Determine the [x, y] coordinate at the center of the cell enclosing the given text.  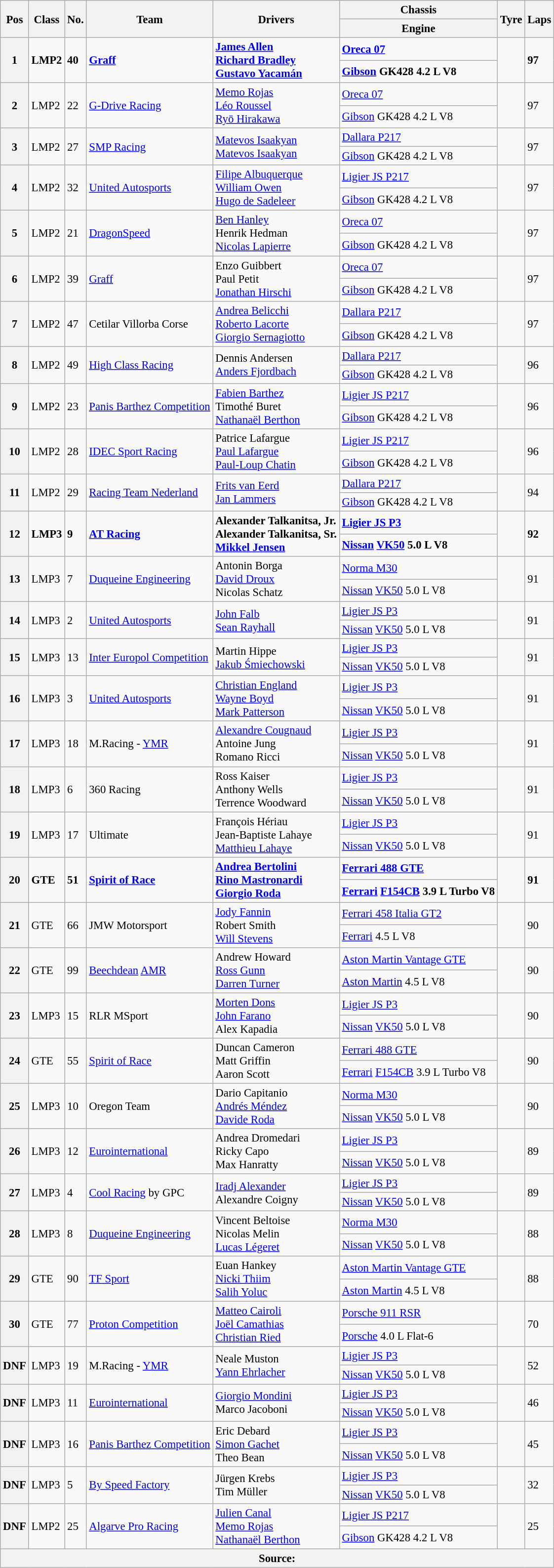
Oregon Team [150, 1106]
TF Sport [150, 1279]
Andrea Bertolini Rino Mastronardi Giorgio Roda [276, 880]
Enzo Guibbert Paul Petit Jonathan Hirschi [276, 279]
Matteo Cairoli Joël Camathias Christian Ried [276, 1324]
Engine [418, 29]
John Falb Sean Rayhall [276, 621]
Andrea Dromedari Ricky Capo Max Hanratty [276, 1151]
François Hériau Jean-Baptiste Lahaye Matthieu Lahaye [276, 835]
Euan Hankey Nicki Thiim Salih Yoluc [276, 1279]
Neale Muston Yann Ehrlacher [276, 1366]
51 [76, 880]
Ferrari 458 Italia GT2 [418, 914]
92 [539, 534]
1 [15, 60]
Andrew Howard Ross Gunn Darren Turner [276, 971]
Andrea Belicchi Roberto Lacorte Giorgio Sernagiotto [276, 324]
Patrice Lafargue Paul Lafargue Paul-Loup Chatin [276, 452]
Jody Fannin Robert Smith Will Stevens [276, 925]
JMW Motorsport [150, 925]
360 Racing [150, 789]
Ultimate [150, 835]
Source: [277, 1558]
No. [76, 19]
Team [150, 19]
Frits van Eerd Jan Lammers [276, 492]
39 [76, 279]
Giorgio Mondini Marco Jacoboni [276, 1402]
55 [76, 1061]
70 [539, 1324]
Filipe Albuquerque William Owen Hugo de Sadeleer [276, 188]
Alexandre Cougnaud Antoine Jung Romano Ricci [276, 744]
IDEC Sport Racing [150, 452]
46 [539, 1402]
94 [539, 492]
Martin Hippe Jakub Śmiechowski [276, 657]
20 [15, 880]
Eric Debard Simon Gachet Theo Bean [276, 1444]
Julien Canal Memo Rojas Nathanaël Berthon [276, 1526]
RLR MSport [150, 1016]
High Class Racing [150, 365]
Duncan Cameron Matt Griffin Aaron Scott [276, 1061]
24 [15, 1061]
26 [15, 1151]
Ross Kaiser Anthony Wells Terrence Woodward [276, 789]
Beechdean AMR [150, 971]
SMP Racing [150, 146]
Inter Europol Competition [150, 657]
40 [76, 60]
Tyre [512, 19]
Vincent Beltoise Nicolas Melin Lucas Légeret [276, 1234]
Alexander Talkanitsa, Jr. Alexander Talkanitsa, Sr. Mikkel Jensen [276, 534]
Memo Rojas Léo Roussel Ryō Hirakawa [276, 106]
77 [76, 1324]
Ferrari 4.5 L V8 [418, 936]
Jürgen Krebs Tim Müller [276, 1484]
James Allen Richard Bradley Gustavo Yacamán [276, 60]
Antonin Borga David Droux Nicolas Schatz [276, 579]
Pos [15, 19]
Dennis Andersen Anders Fjordbach [276, 365]
66 [76, 925]
Cetilar Villorba Corse [150, 324]
Porsche 911 RSR [418, 1313]
DragonSpeed [150, 233]
Cool Racing by GPC [150, 1193]
49 [76, 365]
Christian England Wayne Boyd Mark Patterson [276, 699]
Chassis [418, 10]
Proton Competition [150, 1324]
30 [15, 1324]
52 [539, 1366]
47 [76, 324]
Dario Capitanio Andrés Méndez Davide Roda [276, 1106]
14 [15, 621]
By Speed Factory [150, 1484]
Morten Dons John Farano Alex Kapadia [276, 1016]
G-Drive Racing [150, 106]
45 [539, 1444]
Ben Hanley Henrik Hedman Nicolas Lapierre [276, 233]
Class [46, 19]
Racing Team Nederland [150, 492]
Porsche 4.0 L Flat-6 [418, 1336]
Fabien Barthez Timothé Buret Nathanaël Berthon [276, 406]
Laps [539, 19]
Iradj Alexander Alexandre Coigny [276, 1193]
Matevos Isaakyan Matevos Isaakyan [276, 146]
99 [76, 971]
AT Racing [150, 534]
Algarve Pro Racing [150, 1526]
Drivers [276, 19]
